Locate the cell with the specified text and output its (X, Y) center coordinate. 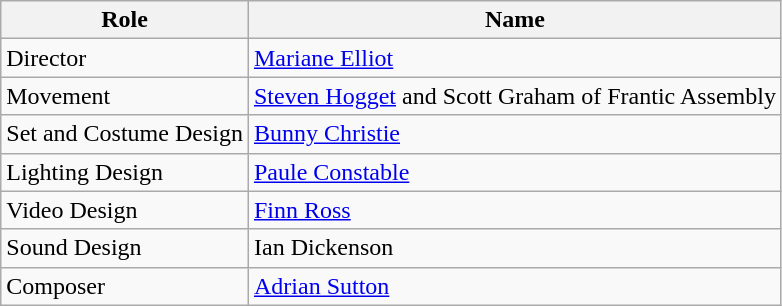
Adrian Sutton (514, 286)
Paule Constable (514, 172)
Name (514, 20)
Set and Costume Design (125, 134)
Mariane Elliot (514, 58)
Lighting Design (125, 172)
Role (125, 20)
Bunny Christie (514, 134)
Steven Hogget and Scott Graham of Frantic Assembly (514, 96)
Sound Design (125, 248)
Finn Ross (514, 210)
Video Design (125, 210)
Composer (125, 286)
Movement (125, 96)
Ian Dickenson (514, 248)
Director (125, 58)
